From the cell containing the given text, extract its center point as [X, Y] coordinate. 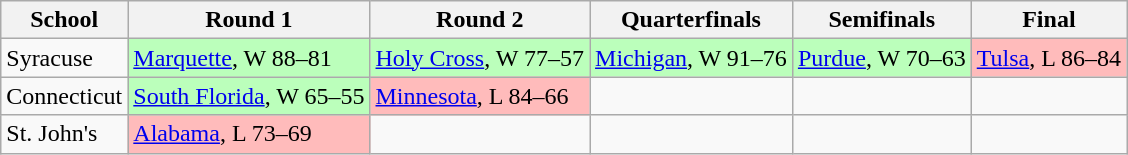
Round 2 [480, 20]
Alabama, L 73–69 [249, 134]
South Florida, W 65–55 [249, 96]
Syracuse [64, 58]
Connecticut [64, 96]
Marquette, W 88–81 [249, 58]
Final [1048, 20]
Quarterfinals [692, 20]
St. John's [64, 134]
Tulsa, L 86–84 [1048, 58]
Round 1 [249, 20]
Minnesota, L 84–66 [480, 96]
Purdue, W 70–63 [882, 58]
Semifinals [882, 20]
School [64, 20]
Michigan, W 91–76 [692, 58]
Holy Cross, W 77–57 [480, 58]
